Determine the [x, y] coordinate at the center of the cell enclosing the given text.  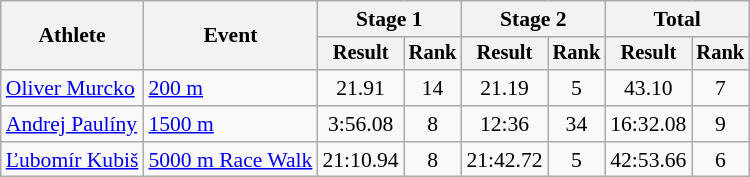
Stage 1 [389, 19]
1500 m [230, 124]
16:32.08 [648, 124]
43.10 [648, 88]
Stage 2 [533, 19]
14 [433, 88]
3:56.08 [360, 124]
Athlete [72, 36]
7 [721, 88]
200 m [230, 88]
12:36 [504, 124]
9 [721, 124]
Total [677, 19]
21.91 [360, 88]
Andrej Paulíny [72, 124]
5 [577, 88]
34 [577, 124]
8 [433, 124]
21.19 [504, 88]
Oliver Murcko [72, 88]
Event [230, 36]
